Extract the [x, y] coordinate from the center of the cell holding the provided text.  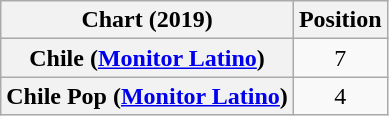
Chile Pop (Monitor Latino) [148, 96]
7 [340, 58]
Chart (2019) [148, 20]
4 [340, 96]
Chile (Monitor Latino) [148, 58]
Position [340, 20]
